Scan for the cell matching the given text and deliver its [X, Y] coordinate at center. 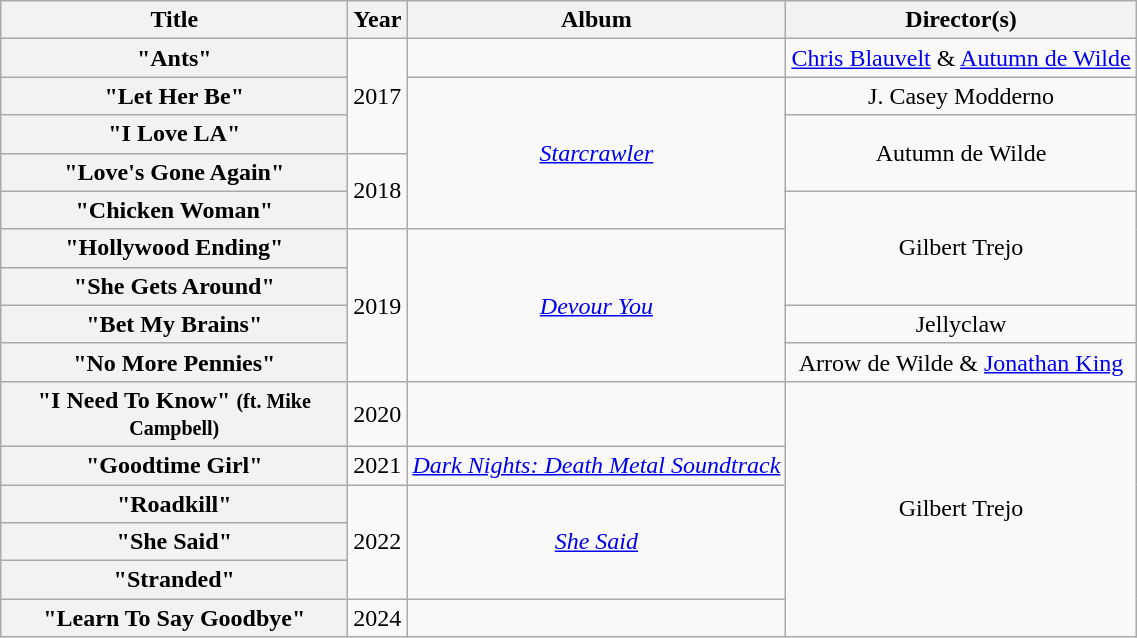
"Goodtime Girl" [174, 465]
Jellyclaw [961, 324]
"Roadkill" [174, 503]
"Love's Gone Again" [174, 172]
Chris Blauvelt & Autumn de Wilde [961, 58]
"Let Her Be" [174, 96]
2024 [378, 618]
Dark Nights: Death Metal Soundtrack [596, 465]
"I Love LA" [174, 134]
Year [378, 20]
2021 [378, 465]
2019 [378, 305]
Starcrawler [596, 153]
Devour You [596, 305]
"Stranded" [174, 580]
2020 [378, 414]
"Learn To Say Goodbye" [174, 618]
"She Said" [174, 542]
"Hollywood Ending" [174, 248]
2022 [378, 541]
Album [596, 20]
J. Casey Modderno [961, 96]
"Ants" [174, 58]
Title [174, 20]
2017 [378, 96]
"Chicken Woman" [174, 210]
Autumn de Wilde [961, 153]
"No More Pennies" [174, 362]
She Said [596, 541]
Arrow de Wilde & Jonathan King [961, 362]
Director(s) [961, 20]
2018 [378, 191]
"I Need To Know" (ft. Mike Campbell) [174, 414]
"She Gets Around" [174, 286]
"Bet My Brains" [174, 324]
